Identify which cell holds the provided text, then report its [X, Y] central coordinate. 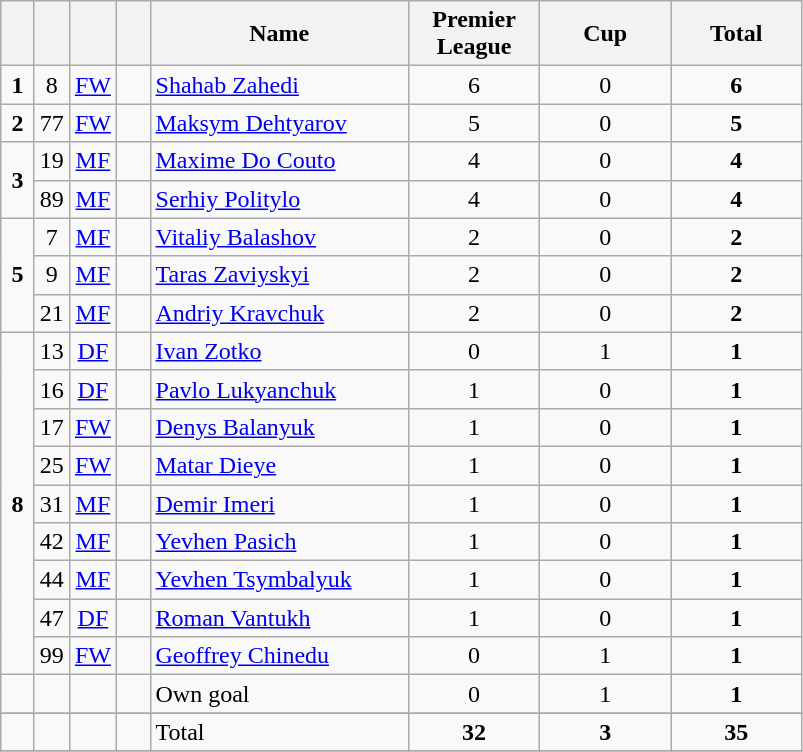
Andriy Kravchuk [280, 313]
44 [52, 580]
Shahab Zahedi [280, 85]
Own goal [280, 694]
Matar Dieye [280, 465]
Roman Vantukh [280, 618]
Yevhen Tsymbalyuk [280, 580]
77 [52, 123]
47 [52, 618]
89 [52, 199]
Ivan Zotko [280, 351]
7 [52, 237]
31 [52, 503]
Serhiy Politylo [280, 199]
Yevhen Pasich [280, 542]
Cup [606, 34]
19 [52, 161]
Name [280, 34]
Pavlo Lukyanchuk [280, 389]
Demir Imeri [280, 503]
Taras Zaviyskyi [280, 275]
Denys Balanyuk [280, 427]
21 [52, 313]
Premier League [474, 34]
32 [474, 732]
35 [736, 732]
13 [52, 351]
Geoffrey Chinedu [280, 656]
Vitaliy Balashov [280, 237]
42 [52, 542]
17 [52, 427]
Maksym Dehtyarov [280, 123]
25 [52, 465]
9 [52, 275]
99 [52, 656]
Maxime Do Couto [280, 161]
16 [52, 389]
